Return (X, Y) of the center of cell containing provided text 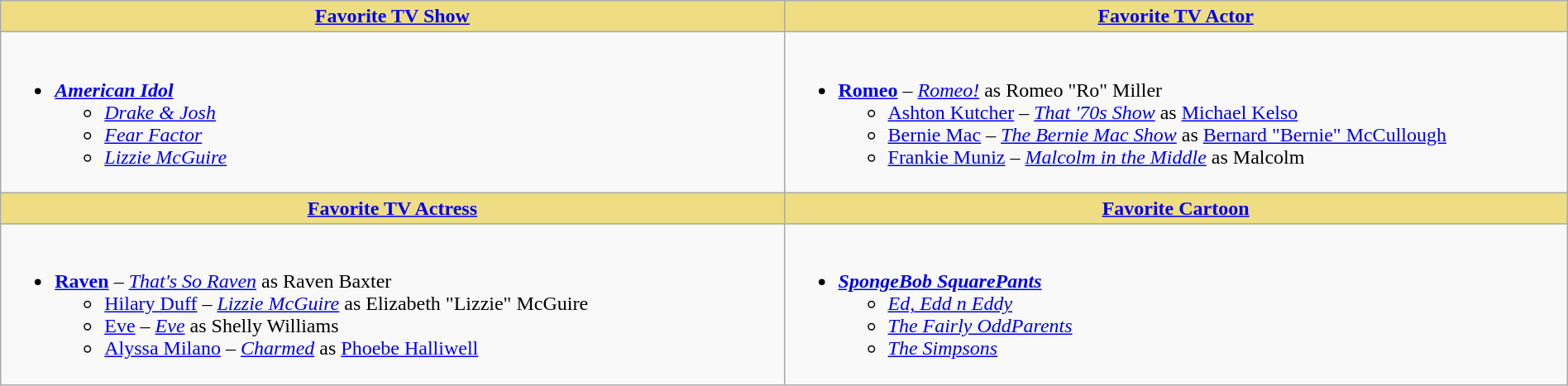
Favorite TV Actress (392, 208)
SpongeBob SquarePantsEd, Edd n EddyThe Fairly OddParentsThe Simpsons (1176, 304)
American IdolDrake & JoshFear FactorLizzie McGuire (392, 112)
Favorite TV Actor (1176, 17)
Favorite TV Show (392, 17)
Favorite Cartoon (1176, 208)
